Capture the cell that displays the provided text and extract its [x, y] central coordinate. 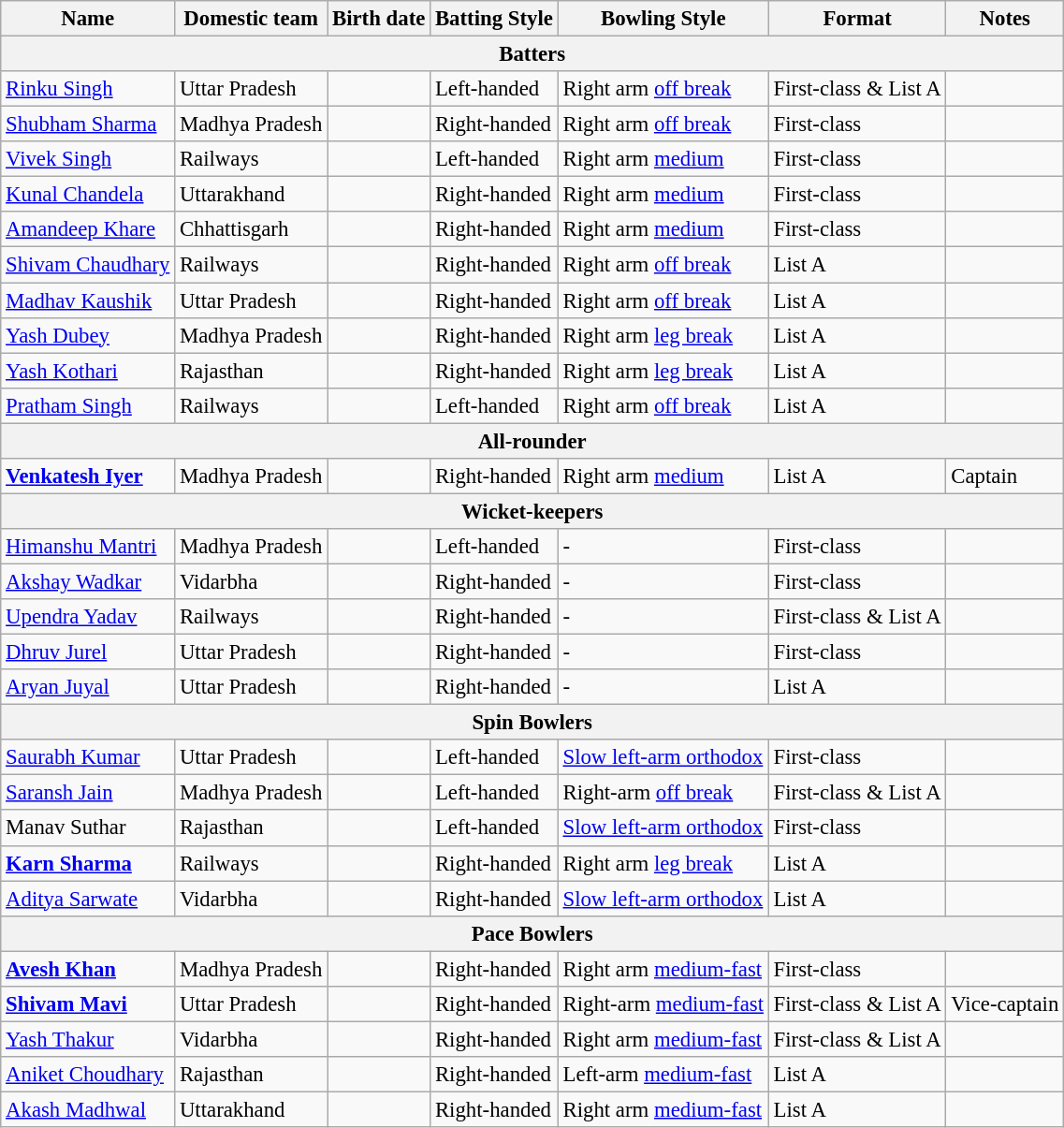
Captain [1005, 476]
Saurabh Kumar [88, 757]
Aryan Juyal [88, 687]
Vivek Singh [88, 159]
Madhav Kaushik [88, 300]
Avesh Khan [88, 969]
Left-arm medium-fast [663, 1075]
Saransh Jain [88, 793]
Kunal Chandela [88, 195]
Birth date [379, 19]
Right-arm off break [663, 793]
Spin Bowlers [532, 723]
Batters [532, 54]
Format [857, 19]
Name [88, 19]
Chhattisgarh [251, 229]
Dhruv Jurel [88, 652]
Akshay Wadkar [88, 581]
Upendra Yadav [88, 617]
Wicket-keepers [532, 511]
Aniket Choudhary [88, 1075]
Himanshu Mantri [88, 547]
Pratham Singh [88, 405]
Rinku Singh [88, 89]
Aditya Sarwate [88, 899]
Amandeep Khare [88, 229]
Yash Dubey [88, 335]
Bowling Style [663, 19]
Yash Kothari [88, 371]
Akash Madhwal [88, 1109]
Shivam Chaudhary [88, 265]
Batting Style [494, 19]
Vice-captain [1005, 1004]
Shubham Sharma [88, 125]
Shivam Mavi [88, 1004]
Manav Suthar [88, 828]
Yash Thakur [88, 1039]
Notes [1005, 19]
Venkatesh Iyer [88, 476]
Domestic team [251, 19]
All-rounder [532, 441]
Pace Bowlers [532, 933]
Right-arm medium-fast [663, 1004]
Karn Sharma [88, 863]
